Pinpoint the cell where the given text exists, returning its (X, Y) midpoint coordinate. 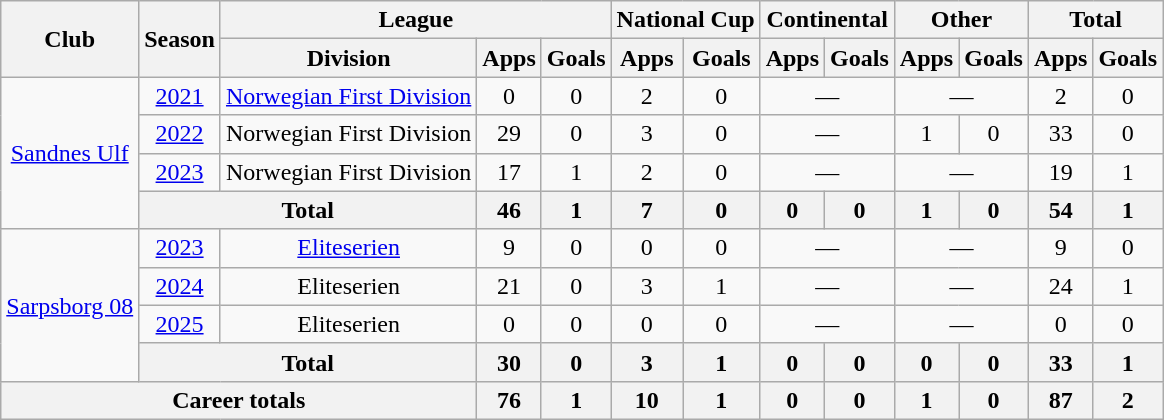
National Cup (686, 20)
19 (1060, 172)
League (416, 20)
24 (1060, 286)
Division (348, 58)
46 (509, 210)
2024 (180, 286)
30 (509, 362)
Sandnes Ulf (70, 153)
87 (1060, 400)
7 (647, 210)
Club (70, 39)
Sarpsborg 08 (70, 305)
2022 (180, 134)
Season (180, 39)
54 (1060, 210)
Career totals (239, 400)
17 (509, 172)
76 (509, 400)
21 (509, 286)
2025 (180, 324)
2021 (180, 96)
Other (961, 20)
Continental (827, 20)
10 (647, 400)
29 (509, 134)
